For the text-containing cell, return its midpoint in (x, y) coordinate format. 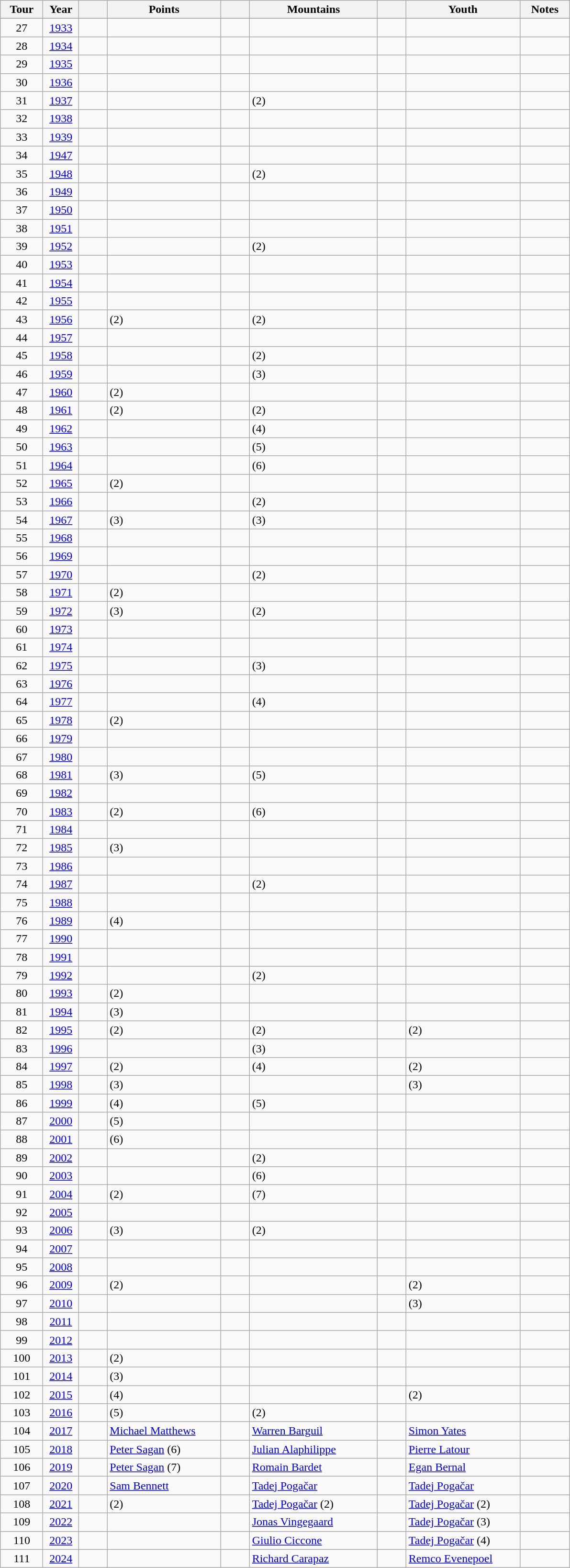
1995 (61, 1030)
69 (22, 793)
110 (22, 1540)
Jonas Vingegaard (313, 1522)
1976 (61, 684)
41 (22, 283)
46 (22, 374)
1974 (61, 647)
58 (22, 593)
2013 (61, 1358)
70 (22, 812)
2024 (61, 1558)
2020 (61, 1486)
(7) (313, 1194)
1986 (61, 866)
1992 (61, 975)
Peter Sagan (6) (164, 1449)
Giulio Ciccone (313, 1540)
81 (22, 1012)
1997 (61, 1066)
39 (22, 247)
1955 (61, 301)
49 (22, 429)
91 (22, 1194)
1952 (61, 247)
1950 (61, 210)
2003 (61, 1176)
1987 (61, 884)
2016 (61, 1413)
Tadej Pogačar (3) (463, 1522)
109 (22, 1522)
64 (22, 702)
83 (22, 1048)
Notes (545, 10)
57 (22, 575)
76 (22, 921)
50 (22, 447)
2019 (61, 1467)
98 (22, 1321)
111 (22, 1558)
87 (22, 1121)
35 (22, 173)
2015 (61, 1395)
68 (22, 775)
73 (22, 866)
44 (22, 338)
2006 (61, 1230)
Tour (22, 10)
2000 (61, 1121)
2022 (61, 1522)
96 (22, 1285)
1937 (61, 101)
Points (164, 10)
1973 (61, 629)
1947 (61, 155)
95 (22, 1267)
53 (22, 501)
1939 (61, 137)
59 (22, 611)
34 (22, 155)
2008 (61, 1267)
90 (22, 1176)
1979 (61, 738)
72 (22, 848)
47 (22, 392)
92 (22, 1212)
88 (22, 1139)
1954 (61, 283)
Sam Bennett (164, 1486)
77 (22, 939)
1958 (61, 356)
2001 (61, 1139)
66 (22, 738)
1960 (61, 392)
102 (22, 1395)
86 (22, 1103)
54 (22, 519)
1972 (61, 611)
1967 (61, 519)
1934 (61, 46)
31 (22, 101)
33 (22, 137)
1965 (61, 483)
1933 (61, 28)
Peter Sagan (7) (164, 1467)
97 (22, 1303)
1957 (61, 338)
103 (22, 1413)
1989 (61, 921)
Year (61, 10)
32 (22, 119)
94 (22, 1249)
Michael Matthews (164, 1431)
1962 (61, 429)
1983 (61, 812)
1966 (61, 501)
1990 (61, 939)
1985 (61, 848)
2007 (61, 1249)
Pierre Latour (463, 1449)
2014 (61, 1376)
1996 (61, 1048)
36 (22, 192)
1994 (61, 1012)
Remco Evenepoel (463, 1558)
82 (22, 1030)
45 (22, 356)
104 (22, 1431)
29 (22, 64)
75 (22, 902)
1991 (61, 957)
74 (22, 884)
107 (22, 1486)
2023 (61, 1540)
37 (22, 210)
60 (22, 629)
2004 (61, 1194)
1981 (61, 775)
2002 (61, 1158)
Mountains (313, 10)
1948 (61, 173)
2012 (61, 1340)
42 (22, 301)
1970 (61, 575)
1971 (61, 593)
106 (22, 1467)
1936 (61, 82)
1935 (61, 64)
1980 (61, 756)
Richard Carapaz (313, 1558)
Youth (463, 10)
30 (22, 82)
Simon Yates (463, 1431)
89 (22, 1158)
93 (22, 1230)
2021 (61, 1504)
62 (22, 666)
1949 (61, 192)
43 (22, 319)
1953 (61, 265)
1998 (61, 1084)
67 (22, 756)
Egan Bernal (463, 1467)
28 (22, 46)
2010 (61, 1303)
48 (22, 410)
84 (22, 1066)
1988 (61, 902)
71 (22, 830)
101 (22, 1376)
2018 (61, 1449)
2009 (61, 1285)
61 (22, 647)
1975 (61, 666)
99 (22, 1340)
1956 (61, 319)
108 (22, 1504)
1959 (61, 374)
1951 (61, 228)
1968 (61, 538)
78 (22, 957)
Tadej Pogačar (4) (463, 1540)
1963 (61, 447)
79 (22, 975)
1993 (61, 993)
Julian Alaphilippe (313, 1449)
1961 (61, 410)
63 (22, 684)
1977 (61, 702)
100 (22, 1358)
1938 (61, 119)
1984 (61, 830)
1999 (61, 1103)
1982 (61, 793)
Romain Bardet (313, 1467)
52 (22, 483)
1964 (61, 465)
2017 (61, 1431)
80 (22, 993)
40 (22, 265)
105 (22, 1449)
2011 (61, 1321)
55 (22, 538)
1978 (61, 720)
51 (22, 465)
56 (22, 556)
85 (22, 1084)
1969 (61, 556)
27 (22, 28)
38 (22, 228)
65 (22, 720)
2005 (61, 1212)
Warren Barguil (313, 1431)
